Scan for the cell matching the given text and deliver its (X, Y) coordinate at center. 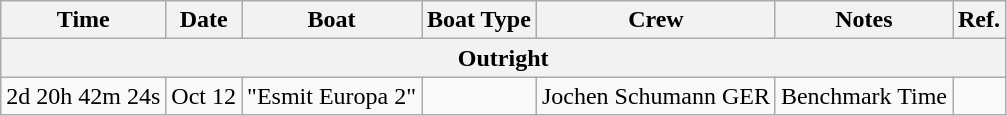
Outright (504, 58)
Oct 12 (204, 96)
Benchmark Time (864, 96)
Boat (332, 20)
"Esmit Europa 2" (332, 96)
Time (84, 20)
Jochen Schumann GER (656, 96)
Crew (656, 20)
Boat Type (480, 20)
2d 20h 42m 24s (84, 96)
Notes (864, 20)
Ref. (978, 20)
Date (204, 20)
